Output the (x, y) coordinate of the center of the cell containing the given text.  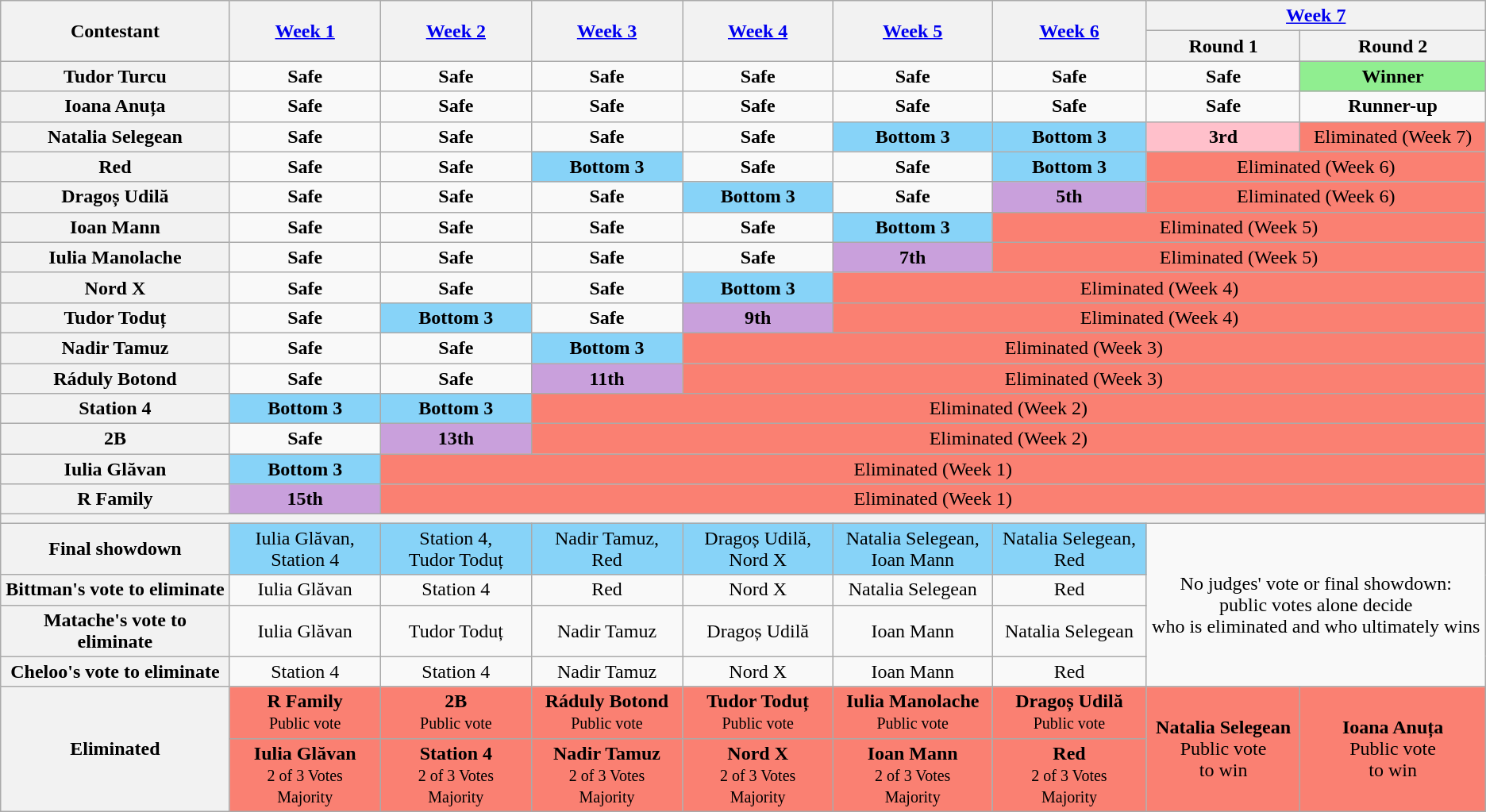
Winner (1392, 76)
Ioana AnuțaPublic voteto win (1392, 749)
R Family Public vote (305, 713)
Ráduly Botond Public vote (606, 713)
Eliminated (Week 7) (1392, 137)
Station 4,Tudor Toduț (456, 549)
7th (913, 257)
Dragoș Udilă,Nord X (758, 549)
Eliminated (115, 749)
Ioana Anuța (115, 106)
Nadir Tamuz,Red (606, 549)
Nord X 2 of 3 Votes Majority (758, 775)
Ioan Mann 2 of 3 Votes Majority (913, 775)
Natalia Selegean,Ioan Mann (913, 549)
3rd (1223, 137)
5th (1070, 197)
9th (758, 317)
Week 3 (606, 31)
Round 1 (1223, 46)
Bittman's vote to eliminate (115, 590)
Iulia Glăvan 2 of 3 Votes Majority (305, 775)
Dragoș UdilăPublic vote (1070, 713)
Week 7 (1316, 16)
Week 6 (1070, 31)
R Family (115, 499)
13th (456, 439)
Final showdown (115, 549)
Tudor Toduț Public vote (758, 713)
Iulia Glăvan,Station 4 (305, 549)
11th (606, 379)
Ráduly Botond (115, 379)
Matache's vote to eliminate (115, 630)
15th (305, 499)
Week 2 (456, 31)
2B (115, 439)
Week 4 (758, 31)
Nadir Tamuz 2 of 3 Votes Majority (606, 775)
Natalia SelegeanPublic vote to win (1223, 749)
Week 1 (305, 31)
Week 5 (913, 31)
Contestant (115, 31)
Station 4 2 of 3 Votes Majority (456, 775)
Cheloo's vote to eliminate (115, 672)
Red 2 of 3 Votes Majority (1070, 775)
Tudor Turcu (115, 76)
Runner-up (1392, 106)
Natalia Selegean,Red (1070, 549)
Round 2 (1392, 46)
Iulia ManolachePublic vote (913, 713)
No judges' vote or final showdown: public votes alone decide who is eliminated and who ultimately wins (1316, 605)
Iulia Manolache (115, 257)
2B Public vote (456, 713)
